Provide the [X, Y] coordinate of the cell's center where the given text is located.  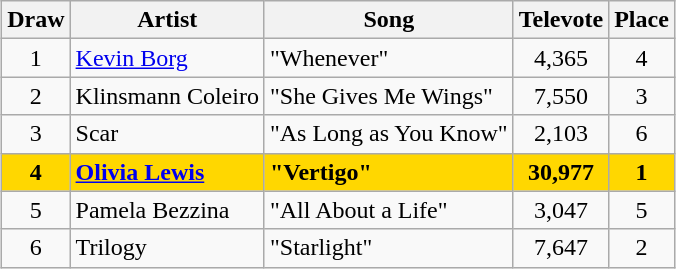
3,047 [560, 210]
7,550 [560, 96]
Olivia Lewis [167, 172]
"Starlight" [388, 248]
4,365 [560, 58]
Pamela Bezzina [167, 210]
2,103 [560, 134]
30,977 [560, 172]
"She Gives Me Wings" [388, 96]
Trilogy [167, 248]
Televote [560, 20]
"All About a Life" [388, 210]
"Vertigo" [388, 172]
"Whenever" [388, 58]
Draw [36, 20]
Song [388, 20]
7,647 [560, 248]
Place [642, 20]
Scar [167, 134]
"As Long as You Know" [388, 134]
Klinsmann Coleiro [167, 96]
Artist [167, 20]
Kevin Borg [167, 58]
